For the text-containing cell, return its midpoint in (x, y) coordinate format. 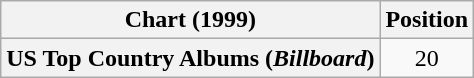
US Top Country Albums (Billboard) (190, 58)
Position (427, 20)
Chart (1999) (190, 20)
20 (427, 58)
